For the text-containing cell, return its midpoint in (X, Y) coordinate format. 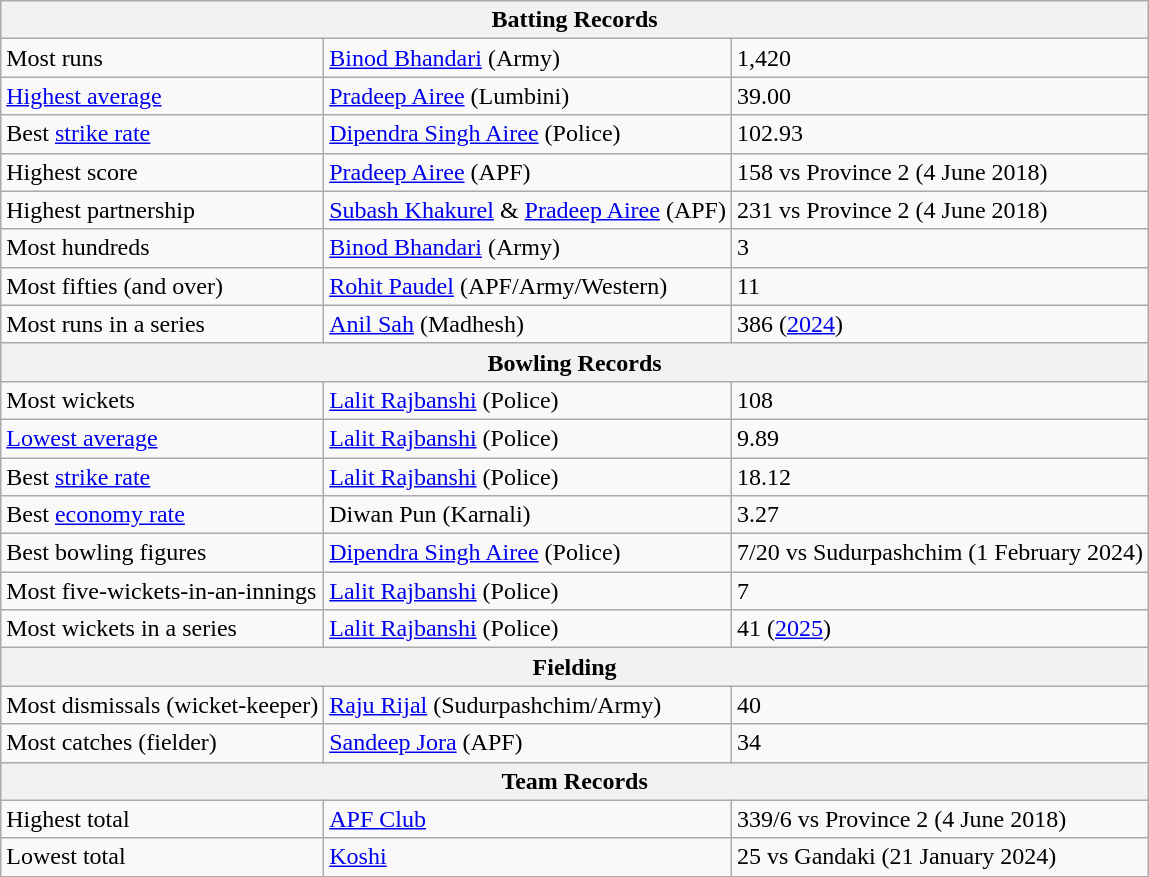
1,420 (940, 58)
Highest average (162, 96)
Raju Rijal (Sudurpashchim/Army) (528, 705)
3.27 (940, 515)
231 vs Province 2 (4 June 2018) (940, 210)
Koshi (528, 857)
Most five-wickets-in-an-innings (162, 591)
Best economy rate (162, 515)
Most dismissals (wicket-keeper) (162, 705)
Most wickets (162, 400)
11 (940, 286)
Subash Khakurel & Pradeep Airee (APF) (528, 210)
25 vs Gandaki (21 January 2024) (940, 857)
Most catches (fielder) (162, 743)
Lowest total (162, 857)
Most fifties (and over) (162, 286)
Sandeep Jora (APF) (528, 743)
40 (940, 705)
7 (940, 591)
9.89 (940, 438)
Batting Records (575, 20)
158 vs Province 2 (4 June 2018) (940, 172)
Most runs (162, 58)
APF Club (528, 819)
18.12 (940, 477)
Pradeep Airee (Lumbini) (528, 96)
Highest partnership (162, 210)
Most runs in a series (162, 324)
386 (2024) (940, 324)
Best bowling figures (162, 553)
339/6 vs Province 2 (4 June 2018) (940, 819)
108 (940, 400)
Highest score (162, 172)
3 (940, 248)
Diwan Pun (Karnali) (528, 515)
Team Records (575, 781)
Anil Sah (Madhesh) (528, 324)
Bowling Records (575, 362)
Fielding (575, 667)
41 (2025) (940, 629)
39.00 (940, 96)
Pradeep Airee (APF) (528, 172)
34 (940, 743)
7/20 vs Sudurpashchim (1 February 2024) (940, 553)
Most hundreds (162, 248)
Rohit Paudel (APF/Army/Western) (528, 286)
102.93 (940, 134)
Highest total (162, 819)
Lowest average (162, 438)
Most wickets in a series (162, 629)
